Determine the (X, Y) coordinate at the center of the cell enclosing the given text.  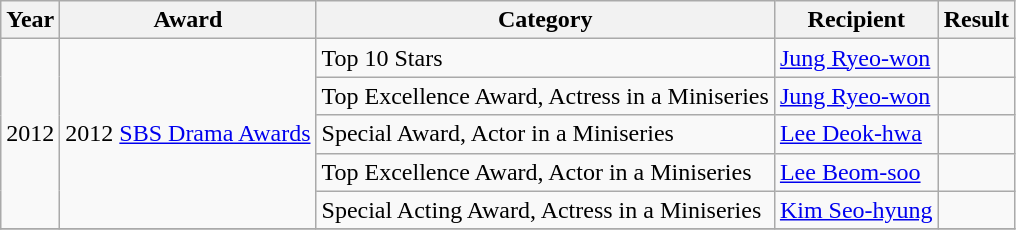
2012 (30, 134)
Special Acting Award, Actress in a Miniseries (545, 210)
Top Excellence Award, Actress in a Miniseries (545, 96)
Category (545, 20)
Lee Beom-soo (856, 172)
Result (976, 20)
Recipient (856, 20)
Award (188, 20)
Top Excellence Award, Actor in a Miniseries (545, 172)
2012 SBS Drama Awards (188, 134)
Kim Seo-hyung (856, 210)
Lee Deok-hwa (856, 134)
Special Award, Actor in a Miniseries (545, 134)
Top 10 Stars (545, 58)
Year (30, 20)
